For the text-containing cell, return its midpoint in [X, Y] coordinate format. 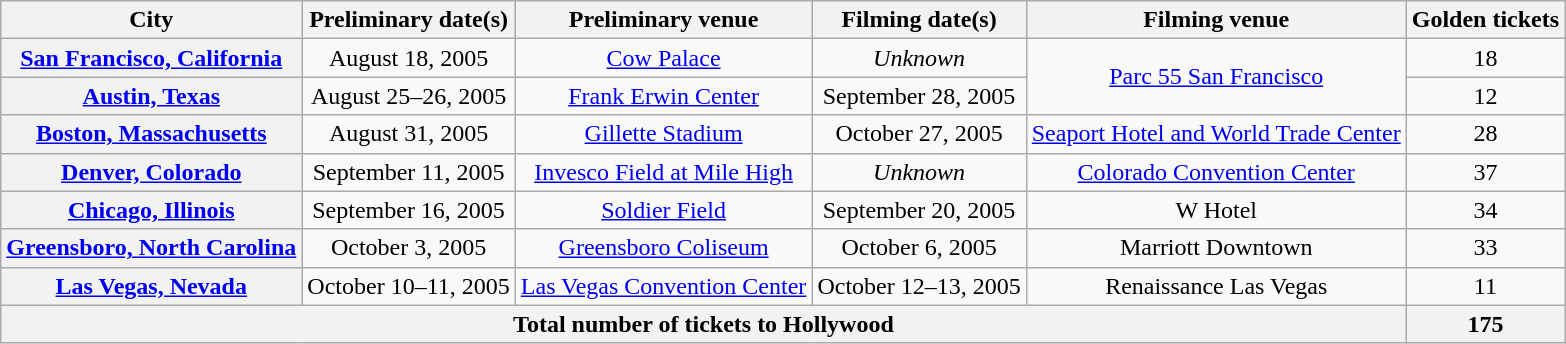
October 27, 2005 [919, 134]
Renaissance Las Vegas [1216, 286]
33 [1485, 248]
August 31, 2005 [408, 134]
Preliminary date(s) [408, 20]
September 16, 2005 [408, 210]
Denver, Colorado [152, 172]
August 25–26, 2005 [408, 96]
Filming date(s) [919, 20]
12 [1485, 96]
September 11, 2005 [408, 172]
Gillette Stadium [664, 134]
28 [1485, 134]
Cow Palace [664, 58]
Seaport Hotel and World Trade Center [1216, 134]
October 12–13, 2005 [919, 286]
18 [1485, 58]
Greensboro Coliseum [664, 248]
Total number of tickets to Hollywood [704, 324]
175 [1485, 324]
August 18, 2005 [408, 58]
San Francisco, California [152, 58]
Soldier Field [664, 210]
Golden tickets [1485, 20]
Invesco Field at Mile High [664, 172]
Boston, Massachusetts [152, 134]
Frank Erwin Center [664, 96]
Austin, Texas [152, 96]
Filming venue [1216, 20]
Marriott Downtown [1216, 248]
Greensboro, North Carolina [152, 248]
City [152, 20]
Chicago, Illinois [152, 210]
37 [1485, 172]
September 20, 2005 [919, 210]
October 10–11, 2005 [408, 286]
11 [1485, 286]
34 [1485, 210]
Las Vegas, Nevada [152, 286]
W Hotel [1216, 210]
Las Vegas Convention Center [664, 286]
Preliminary venue [664, 20]
September 28, 2005 [919, 96]
Parc 55 San Francisco [1216, 77]
Colorado Convention Center [1216, 172]
October 6, 2005 [919, 248]
October 3, 2005 [408, 248]
